From the cell containing the given text, extract its center point as (x, y) coordinate. 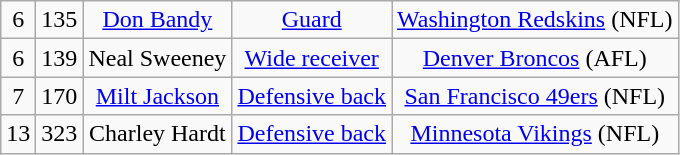
135 (60, 20)
Neal Sweeney (158, 58)
San Francisco 49ers (NFL) (535, 96)
Washington Redskins (NFL) (535, 20)
Wide receiver (312, 58)
Guard (312, 20)
Denver Broncos (AFL) (535, 58)
13 (18, 134)
7 (18, 96)
Minnesota Vikings (NFL) (535, 134)
Milt Jackson (158, 96)
139 (60, 58)
Don Bandy (158, 20)
323 (60, 134)
170 (60, 96)
Charley Hardt (158, 134)
